Output the [X, Y] coordinate of the center of the cell containing the given text.  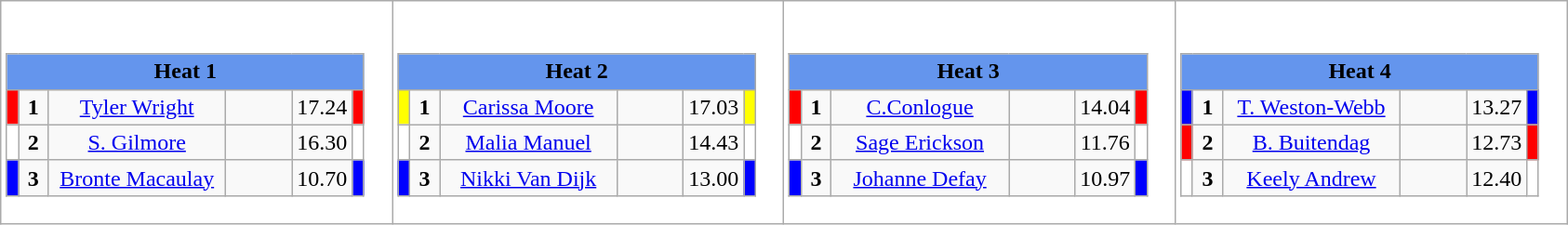
10.97 [1105, 178]
B. Buitendag [1311, 142]
13.27 [1497, 107]
Carissa Moore [528, 107]
Heat 2 [577, 72]
Heat 4 1 T. Weston-Webb 13.27 2 B. Buitendag 12.73 3 Keely Andrew 12.40 [1371, 112]
Tyler Wright [138, 107]
Johanne Defay [921, 178]
13.00 [714, 178]
Heat 4 [1360, 72]
12.40 [1497, 178]
T. Weston-Webb [1311, 107]
Heat 3 [968, 72]
Bronte Macaulay [138, 178]
Keely Andrew [1311, 178]
10.70 [322, 178]
Heat 2 1 Carissa Moore 17.03 2 Malia Manuel 14.43 3 Nikki Van Dijk 13.00 [588, 112]
11.76 [1105, 142]
14.04 [1105, 107]
C.Conlogue [921, 107]
S. Gilmore [138, 142]
Heat 1 1 Tyler Wright 17.24 2 S. Gilmore 16.30 3 Bronte Macaulay 10.70 [197, 112]
17.03 [714, 107]
Nikki Van Dijk [528, 178]
Heat 3 1 C.Conlogue 14.04 2 Sage Erickson 11.76 3 Johanne Defay 10.97 [980, 112]
17.24 [322, 107]
14.43 [714, 142]
12.73 [1497, 142]
Malia Manuel [528, 142]
Sage Erickson [921, 142]
16.30 [322, 142]
Heat 1 [185, 72]
